Locate the cell with the specified text and output its [X, Y] center coordinate. 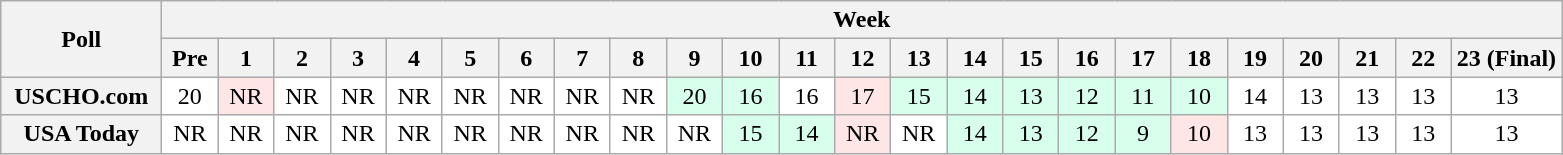
8 [638, 58]
7 [582, 58]
USCHO.com [82, 96]
2 [302, 58]
USA Today [82, 134]
Poll [82, 39]
Week [862, 20]
5 [470, 58]
3 [358, 58]
6 [526, 58]
Pre [190, 58]
23 (Final) [1506, 58]
19 [1255, 58]
18 [1199, 58]
1 [246, 58]
4 [414, 58]
22 [1423, 58]
21 [1367, 58]
